Search for the cell housing the specified text and yield its (X, Y) center coordinate. 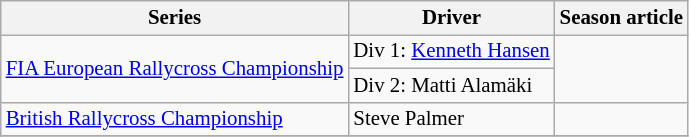
British Rallycross Championship (175, 119)
Season article (622, 18)
Driver (451, 18)
Div 2: Matti Alamäki (451, 85)
Steve Palmer (451, 119)
Div 1: Kenneth Hansen (451, 51)
Series (175, 18)
FIA European Rallycross Championship (175, 68)
